Extract the [x, y] coordinate from the center of the cell holding the provided text.  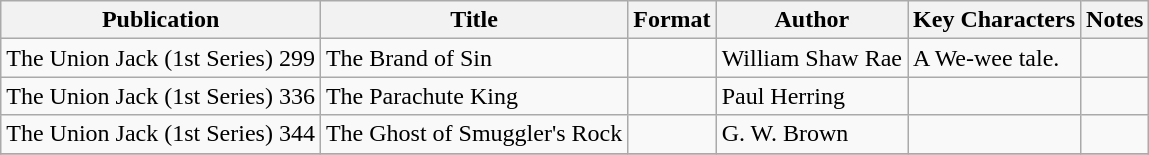
The Parachute King [474, 96]
A We-wee tale. [994, 58]
The Union Jack (1st Series) 344 [161, 134]
The Brand of Sin [474, 58]
Key Characters [994, 20]
Format [672, 20]
The Union Jack (1st Series) 336 [161, 96]
The Ghost of Smuggler's Rock [474, 134]
G. W. Brown [812, 134]
Paul Herring [812, 96]
Publication [161, 20]
William Shaw Rae [812, 58]
Title [474, 20]
Notes [1115, 20]
Author [812, 20]
The Union Jack (1st Series) 299 [161, 58]
